Output the [x, y] coordinate of the center of the cell containing the given text.  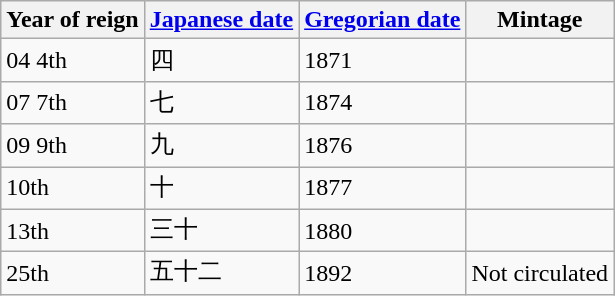
09 9th [72, 146]
十 [221, 188]
九 [221, 146]
四 [221, 60]
Japanese date [221, 20]
25th [72, 274]
07 7th [72, 102]
三十 [221, 230]
1880 [382, 230]
04 4th [72, 60]
1877 [382, 188]
1892 [382, 274]
13th [72, 230]
Mintage [540, 20]
1871 [382, 60]
Not circulated [540, 274]
10th [72, 188]
Year of reign [72, 20]
1874 [382, 102]
Gregorian date [382, 20]
1876 [382, 146]
七 [221, 102]
五十二 [221, 274]
